Determine the [X, Y] coordinate at the center of the cell enclosing the given text.  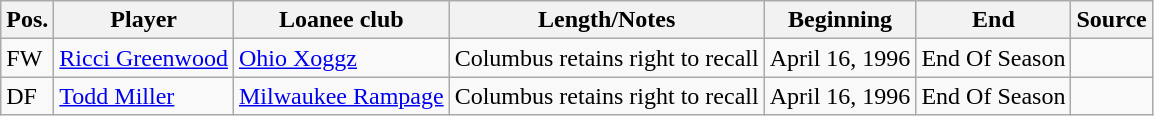
End [994, 20]
Source [1112, 20]
DF [28, 96]
Loanee club [341, 20]
Milwaukee Rampage [341, 96]
Ricci Greenwood [144, 58]
Length/Notes [606, 20]
Pos. [28, 20]
Todd Miller [144, 96]
Player [144, 20]
Ohio Xoggz [341, 58]
Beginning [840, 20]
FW [28, 58]
